Detect which cell encompasses the target text, then output its [x, y] center coordinate. 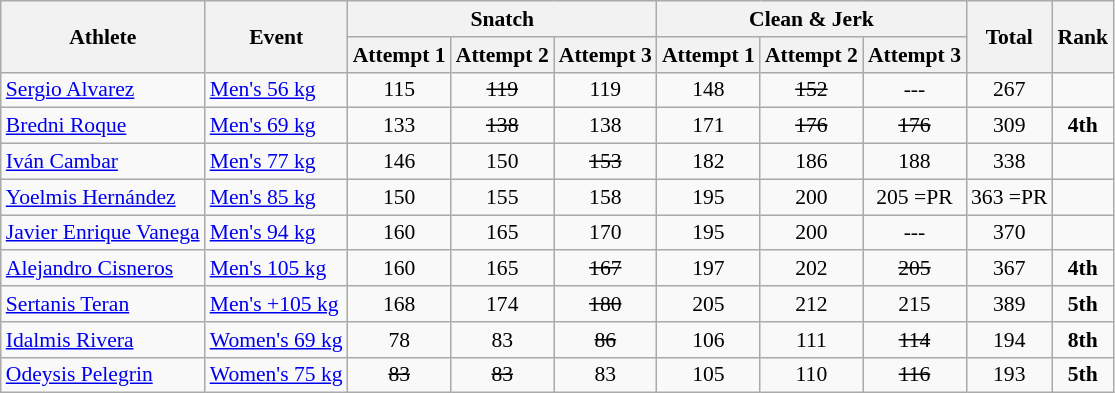
Rank [1082, 36]
267 [1009, 90]
170 [606, 233]
Men's 77 kg [276, 162]
78 [400, 340]
174 [502, 304]
338 [1009, 162]
146 [400, 162]
182 [708, 162]
8th [1082, 340]
194 [1009, 340]
86 [606, 340]
Event [276, 36]
212 [812, 304]
Total [1009, 36]
115 [400, 90]
Bredni Roque [103, 126]
133 [400, 126]
Iván Cambar [103, 162]
Sertanis Teran [103, 304]
106 [708, 340]
Men's 85 kg [276, 197]
Snatch [502, 19]
105 [708, 375]
363 =PR [1009, 197]
167 [606, 269]
168 [400, 304]
116 [914, 375]
Men's +105 kg [276, 304]
Alejandro Cisneros [103, 269]
158 [606, 197]
111 [812, 340]
205 =PR [914, 197]
193 [1009, 375]
215 [914, 304]
180 [606, 304]
197 [708, 269]
152 [812, 90]
153 [606, 162]
Men's 69 kg [276, 126]
186 [812, 162]
202 [812, 269]
110 [812, 375]
148 [708, 90]
171 [708, 126]
Women's 75 kg [276, 375]
309 [1009, 126]
Men's 56 kg [276, 90]
Sergio Alvarez [103, 90]
Idalmis Rivera [103, 340]
Men's 94 kg [276, 233]
155 [502, 197]
114 [914, 340]
Clean & Jerk [812, 19]
Yoelmis Hernández [103, 197]
Women's 69 kg [276, 340]
188 [914, 162]
389 [1009, 304]
Athlete [103, 36]
Javier Enrique Vanega [103, 233]
Men's 105 kg [276, 269]
Odeysis Pelegrin [103, 375]
367 [1009, 269]
370 [1009, 233]
